Return (x, y) of the center of cell containing provided text 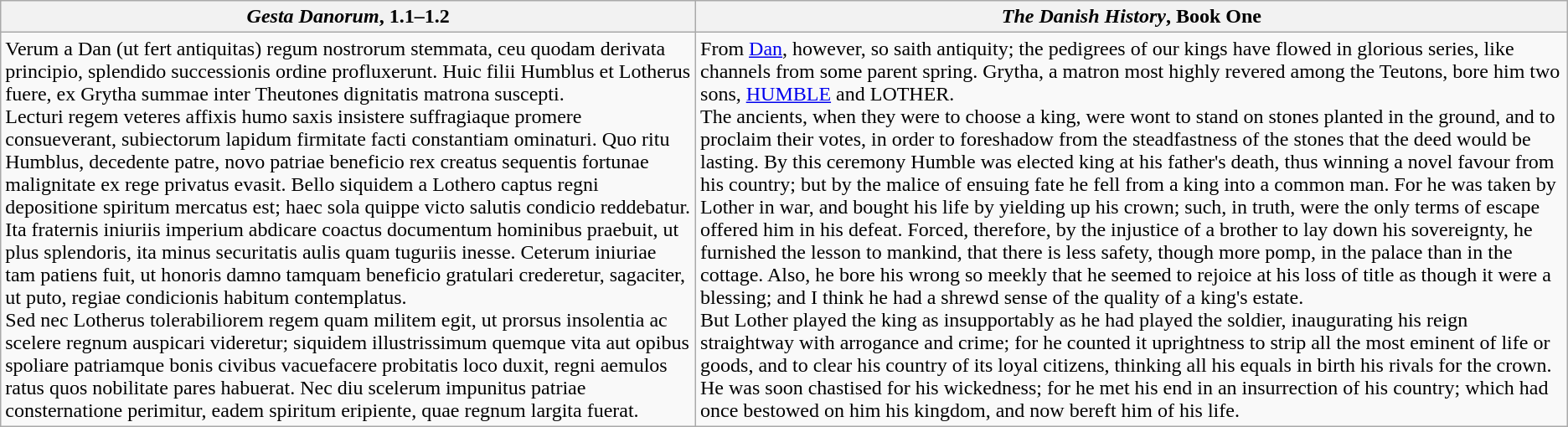
The Danish History, Book One (1132, 17)
Gesta Danorum, 1.1–1.2 (348, 17)
